From the cell containing the given text, extract its center point as [x, y] coordinate. 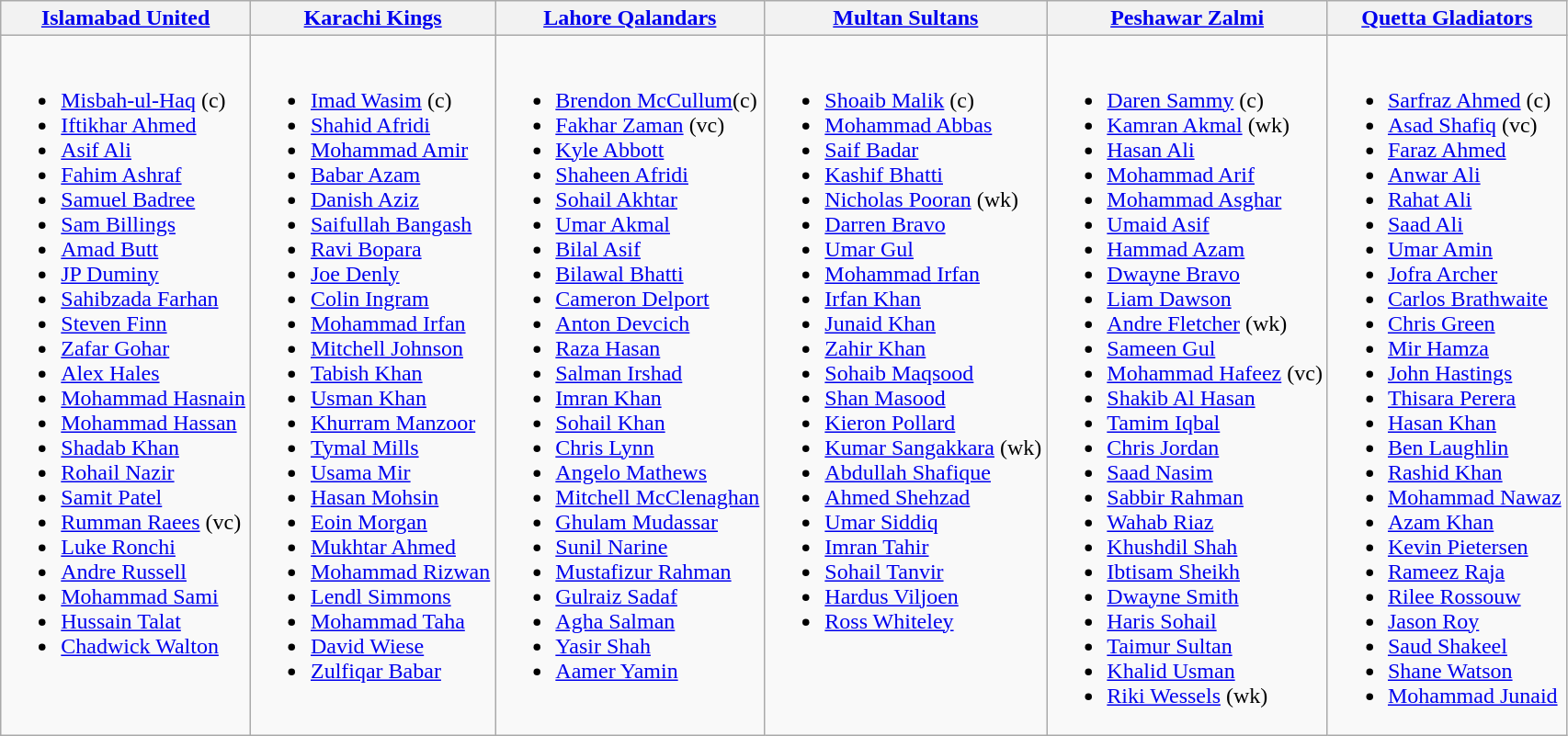
Karachi Kings [372, 18]
Islamabad United [126, 18]
Peshawar Zalmi [1187, 18]
Quetta Gladiators [1447, 18]
Multan Sultans [906, 18]
Lahore Qalandars [631, 18]
